Detect which cell encompasses the target text, then output its [x, y] center coordinate. 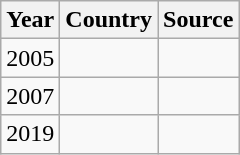
Source [198, 20]
2007 [30, 96]
Year [30, 20]
Country [109, 20]
2005 [30, 58]
2019 [30, 134]
